Output the [x, y] coordinate of the center of the cell containing the given text.  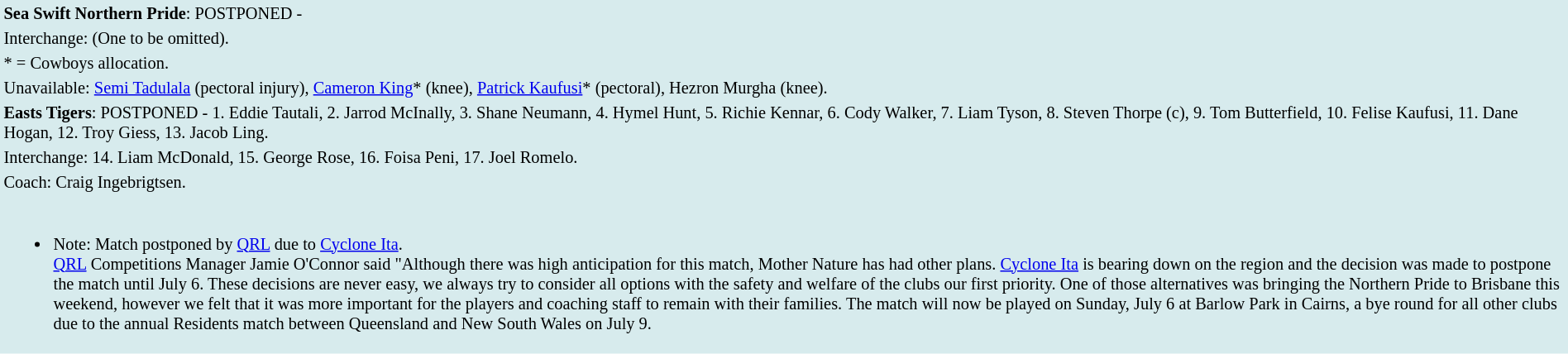
Sea Swift Northern Pride: POSTPONED - [784, 13]
Unavailable: Semi Tadulala (pectoral injury), Cameron King* (knee), Patrick Kaufusi* (pectoral), Hezron Murgha (knee). [784, 88]
* = Cowboys allocation. [784, 63]
Interchange: (One to be omitted). [784, 38]
Coach: Craig Ingebrigtsen. [784, 182]
Interchange: 14. Liam McDonald, 15. George Rose, 16. Foisa Peni, 17. Joel Romelo. [784, 157]
